Scan for the cell matching the given text and deliver its [X, Y] coordinate at center. 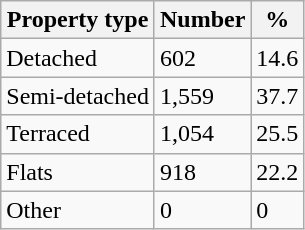
602 [202, 58]
37.7 [278, 96]
25.5 [278, 134]
Property type [78, 20]
918 [202, 172]
Detached [78, 58]
Flats [78, 172]
22.2 [278, 172]
1,054 [202, 134]
Number [202, 20]
% [278, 20]
Terraced [78, 134]
Other [78, 210]
1,559 [202, 96]
Semi-detached [78, 96]
14.6 [278, 58]
